Search for the cell housing the specified text and yield its (x, y) center coordinate. 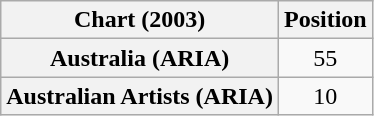
Australia (ARIA) (140, 58)
Position (325, 20)
55 (325, 58)
10 (325, 96)
Chart (2003) (140, 20)
Australian Artists (ARIA) (140, 96)
